For the text-containing cell, return its midpoint in (x, y) coordinate format. 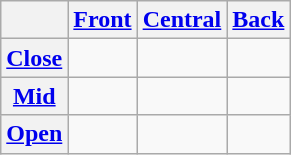
Back (258, 20)
Open (34, 134)
Central (182, 20)
Front (102, 20)
Close (34, 58)
Mid (34, 96)
